Identify which cell holds the provided text, then report its [x, y] central coordinate. 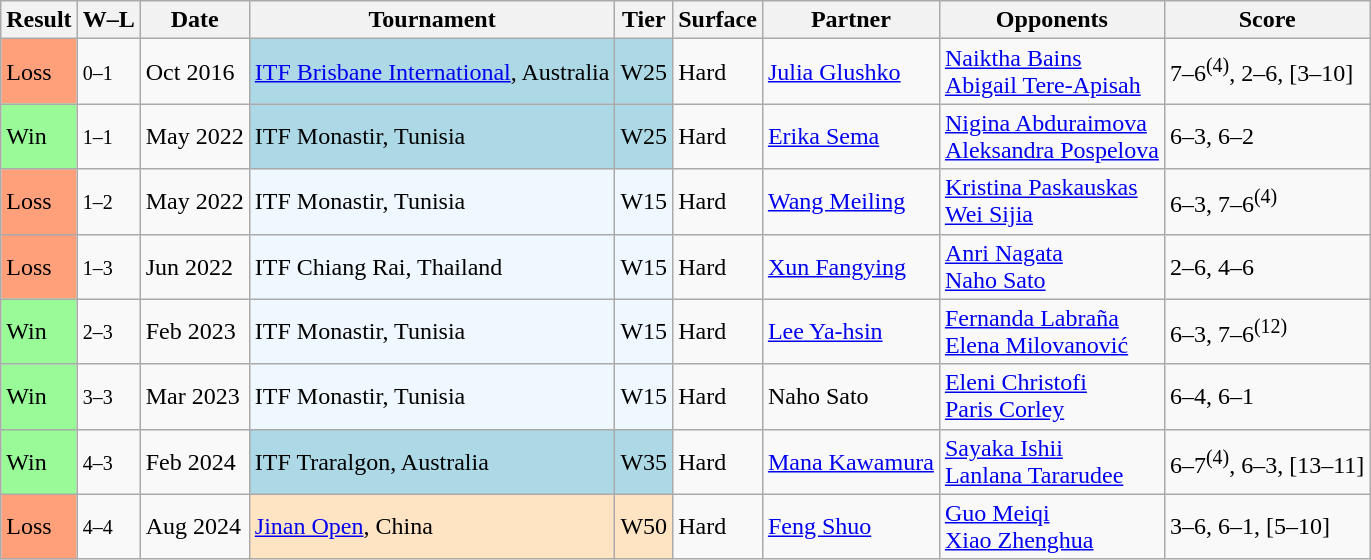
Naiktha Bains Abigail Tere-Apisah [1052, 72]
4–3 [108, 462]
Aug 2024 [194, 526]
2–3 [108, 332]
Tier [644, 20]
W–L [108, 20]
6–7(4), 6–3, [13–11] [1266, 462]
1–3 [108, 266]
Julia Glushko [850, 72]
Nigina Abduraimova Aleksandra Pospelova [1052, 136]
Oct 2016 [194, 72]
Jinan Open, China [432, 526]
4–4 [108, 526]
Anri Nagata Naho Sato [1052, 266]
Eleni Christofi Paris Corley [1052, 396]
Guo Meiqi Xiao Zhenghua [1052, 526]
Partner [850, 20]
Kristina Paskauskas Wei Sijia [1052, 202]
Sayaka Ishii Lanlana Tararudee [1052, 462]
ITF Traralgon, Australia [432, 462]
6–3, 7–6(12) [1266, 332]
0–1 [108, 72]
Mana Kawamura [850, 462]
1–1 [108, 136]
W35 [644, 462]
Wang Meiling [850, 202]
Lee Ya-hsin [850, 332]
7–6(4), 2–6, [3–10] [1266, 72]
3–6, 6–1, [5–10] [1266, 526]
Date [194, 20]
Feng Shuo [850, 526]
W50 [644, 526]
3–3 [108, 396]
Mar 2023 [194, 396]
Surface [718, 20]
Jun 2022 [194, 266]
Feb 2024 [194, 462]
2–6, 4–6 [1266, 266]
6–3, 7–6(4) [1266, 202]
Tournament [432, 20]
Erika Sema [850, 136]
Opponents [1052, 20]
ITF Brisbane International, Australia [432, 72]
Score [1266, 20]
6–4, 6–1 [1266, 396]
1–2 [108, 202]
Result [39, 20]
Fernanda Labraña Elena Milovanović [1052, 332]
Naho Sato [850, 396]
ITF Chiang Rai, Thailand [432, 266]
6–3, 6–2 [1266, 136]
Xun Fangying [850, 266]
Feb 2023 [194, 332]
